From the cell containing the given text, extract its center point as [X, Y] coordinate. 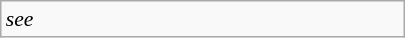
see [203, 19]
